Identify which cell holds the provided text, then report its [x, y] central coordinate. 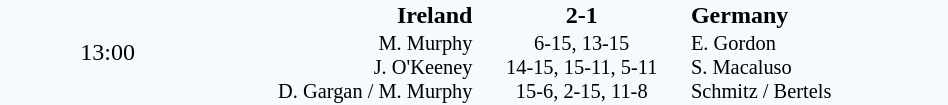
E. GordonS. MacalusoSchmitz / Bertels [818, 68]
6-15, 13-1514-15, 15-11, 5-1115-6, 2-15, 11-8 [582, 68]
Germany [818, 15]
Ireland [344, 15]
M. MurphyJ. O'KeeneyD. Gargan / M. Murphy [344, 68]
2-1 [582, 15]
13:00 [108, 52]
